Return [X, Y] of the center of cell containing provided text 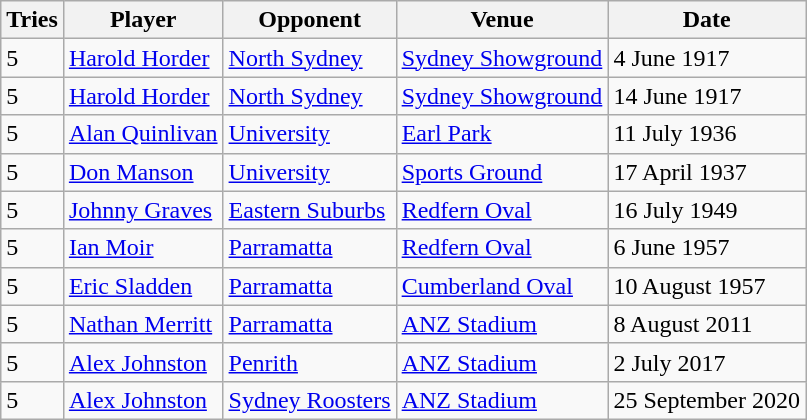
Johnny Graves [143, 210]
Earl Park [502, 134]
Don Manson [143, 172]
16 July 1949 [707, 210]
Cumberland Oval [502, 286]
Nathan Merritt [143, 324]
Date [707, 20]
2 July 2017 [707, 362]
11 July 1936 [707, 134]
Sports Ground [502, 172]
10 August 1957 [707, 286]
Alan Quinlivan [143, 134]
Tries [32, 20]
Ian Moir [143, 248]
Venue [502, 20]
25 September 2020 [707, 400]
4 June 1917 [707, 58]
8 August 2011 [707, 324]
Eastern Suburbs [310, 210]
Sydney Roosters [310, 400]
17 April 1937 [707, 172]
Penrith [310, 362]
Eric Sladden [143, 286]
14 June 1917 [707, 96]
Opponent [310, 20]
6 June 1957 [707, 248]
Player [143, 20]
